Find where the given text appears and provide that cell's center as [X, Y] coordinate. 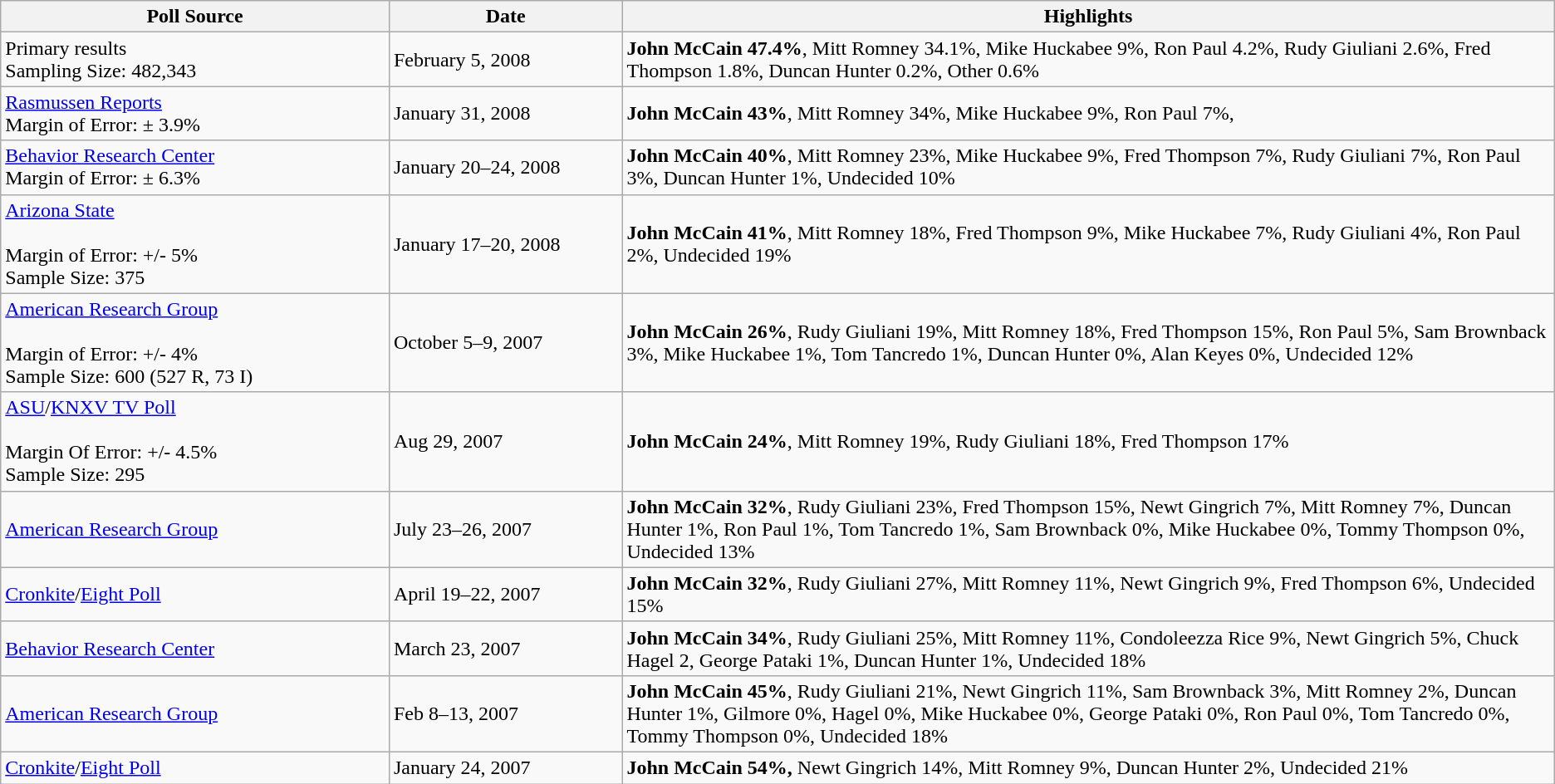
John McCain 54%, Newt Gingrich 14%, Mitt Romney 9%, Duncan Hunter 2%, Undecided 21% [1088, 767]
Behavior Research CenterMargin of Error: ± 6.3% [195, 168]
John McCain 43%, Mitt Romney 34%, Mike Huckabee 9%, Ron Paul 7%, [1088, 113]
Date [505, 17]
John McCain 32%, Rudy Giuliani 27%, Mitt Romney 11%, Newt Gingrich 9%, Fred Thompson 6%, Undecided 15% [1088, 595]
October 5–9, 2007 [505, 342]
April 19–22, 2007 [505, 595]
Feb 8–13, 2007 [505, 713]
February 5, 2008 [505, 60]
American Research GroupMargin of Error: +/- 4%Sample Size: 600 (527 R, 73 I) [195, 342]
March 23, 2007 [505, 648]
Aug 29, 2007 [505, 442]
John McCain 41%, Mitt Romney 18%, Fred Thompson 9%, Mike Huckabee 7%, Rudy Giuliani 4%, Ron Paul 2%, Undecided 19% [1088, 244]
January 17–20, 2008 [505, 244]
January 24, 2007 [505, 767]
January 20–24, 2008 [505, 168]
July 23–26, 2007 [505, 529]
John McCain 47.4%, Mitt Romney 34.1%, Mike Huckabee 9%, Ron Paul 4.2%, Rudy Giuliani 2.6%, Fred Thompson 1.8%, Duncan Hunter 0.2%, Other 0.6% [1088, 60]
Arizona StateMargin of Error: +/- 5%Sample Size: 375 [195, 244]
John McCain 40%, Mitt Romney 23%, Mike Huckabee 9%, Fred Thompson 7%, Rudy Giuliani 7%, Ron Paul 3%, Duncan Hunter 1%, Undecided 10% [1088, 168]
January 31, 2008 [505, 113]
ASU/KNXV TV PollMargin Of Error: +/- 4.5%Sample Size: 295 [195, 442]
Rasmussen ReportsMargin of Error: ± 3.9% [195, 113]
Highlights [1088, 17]
Primary resultsSampling Size: 482,343 [195, 60]
Poll Source [195, 17]
John McCain 24%, Mitt Romney 19%, Rudy Giuliani 18%, Fred Thompson 17% [1088, 442]
Behavior Research Center [195, 648]
